Find where the given text appears and provide that cell's center as [x, y] coordinate. 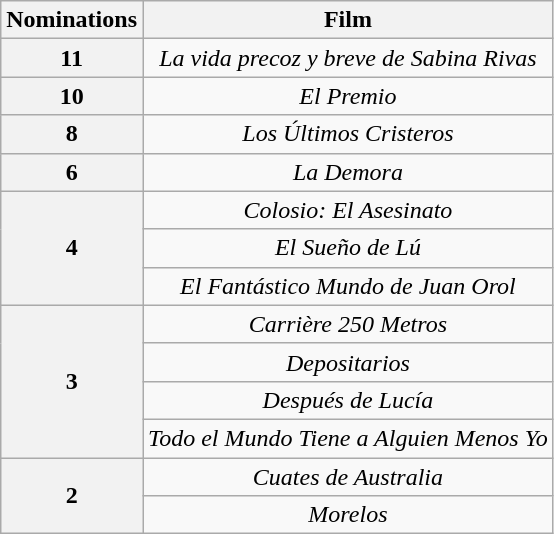
6 [72, 172]
Depositarios [348, 362]
Carrière 250 Metros [348, 324]
La Demora [348, 172]
10 [72, 96]
3 [72, 381]
4 [72, 248]
El Premio [348, 96]
El Fantástico Mundo de Juan Orol [348, 286]
Cuates de Australia [348, 477]
2 [72, 496]
8 [72, 134]
Después de Lucía [348, 400]
Todo el Mundo Tiene a Alguien Menos Yo [348, 438]
Nominations [72, 20]
Morelos [348, 515]
Colosio: El Asesinato [348, 210]
El Sueño de Lú [348, 248]
11 [72, 58]
Los Últimos Cristeros [348, 134]
La vida precoz y breve de Sabina Rivas [348, 58]
Film [348, 20]
